Pinpoint the cell where the given text exists, returning its (x, y) midpoint coordinate. 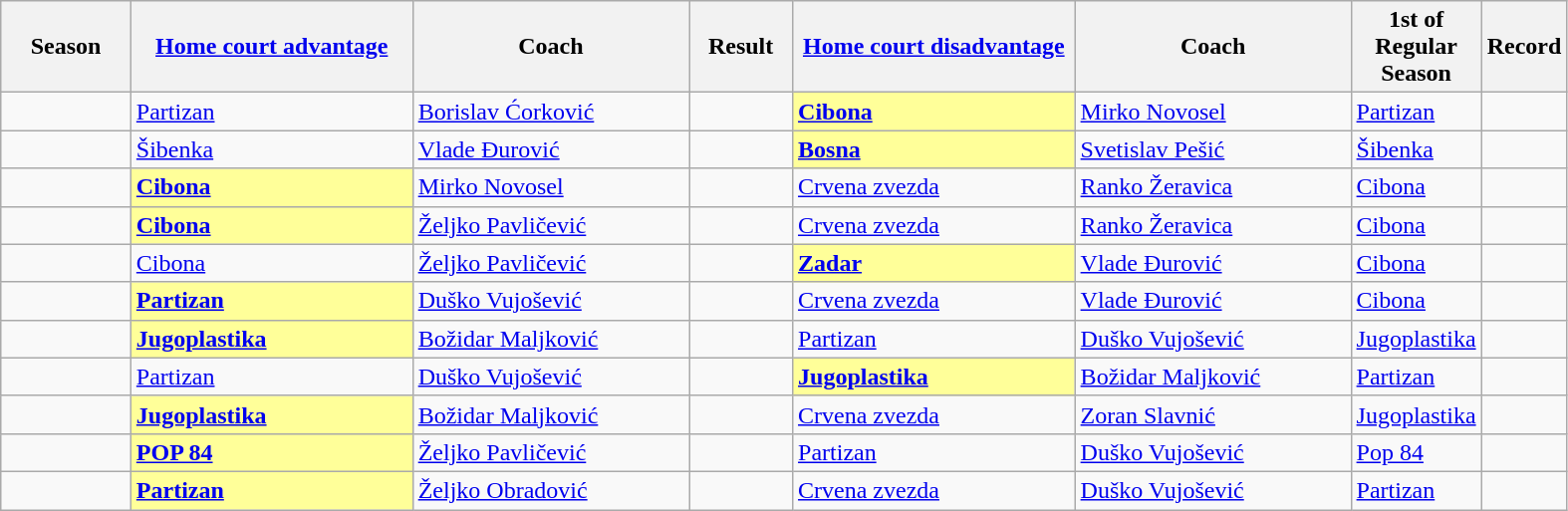
Zadar (934, 263)
Borislav Ćorković (550, 112)
1st of Regular Season (1417, 47)
Home court advantage (271, 47)
Result (741, 47)
Željko Obradović (550, 490)
Record (1524, 47)
Svetislav Pešić (1213, 149)
Home court disadvantage (934, 47)
POP 84 (271, 452)
Bosna (934, 149)
Zoran Slavnić (1213, 414)
Pop 84 (1417, 452)
Season (66, 47)
